Output the [x, y] coordinate of the center of the cell containing the given text.  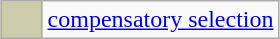
compensatory selection [160, 20]
